Search for the cell housing the specified text and yield its [X, Y] center coordinate. 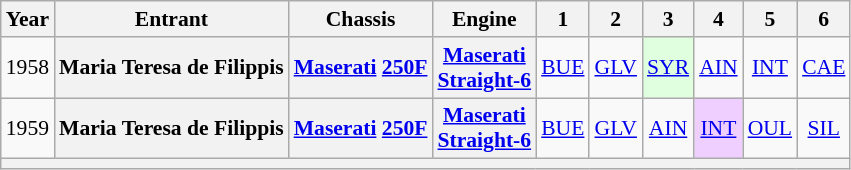
CAE [824, 68]
3 [668, 19]
SYR [668, 68]
2 [616, 19]
OUL [770, 128]
1958 [28, 68]
1 [562, 19]
Year [28, 19]
Engine [484, 19]
1959 [28, 128]
Chassis [361, 19]
6 [824, 19]
SIL [824, 128]
5 [770, 19]
4 [718, 19]
Entrant [172, 19]
